Provide the [X, Y] coordinate of the cell's center where the given text is located.  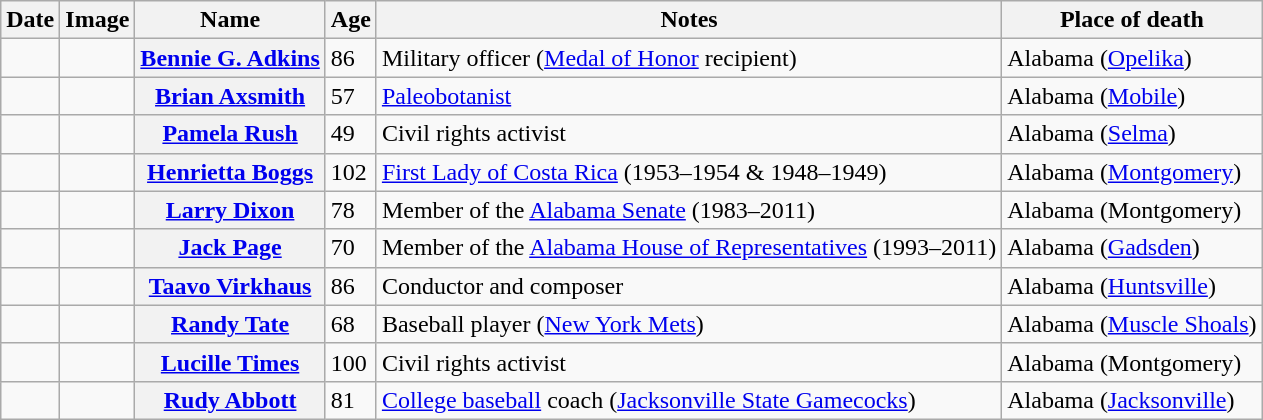
68 [350, 324]
Alabama (Gadsden) [1132, 248]
70 [350, 248]
Alabama (Huntsville) [1132, 286]
Henrietta Boggs [230, 172]
First Lady of Costa Rica (1953–1954 & 1948–1949) [688, 172]
College baseball coach (Jacksonville State Gamecocks) [688, 400]
Taavo Virkhaus [230, 286]
Randy Tate [230, 324]
Alabama (Jacksonville) [1132, 400]
100 [350, 362]
Age [350, 20]
Alabama (Opelika) [1132, 58]
Member of the Alabama Senate (1983–2011) [688, 210]
Pamela Rush [230, 134]
102 [350, 172]
Member of the Alabama House of Representatives (1993–2011) [688, 248]
Alabama (Selma) [1132, 134]
Bennie G. Adkins [230, 58]
Baseball player (New York Mets) [688, 324]
Alabama (Mobile) [1132, 96]
81 [350, 400]
Date [30, 20]
Rudy Abbott [230, 400]
Brian Axsmith [230, 96]
Paleobotanist [688, 96]
57 [350, 96]
49 [350, 134]
Jack Page [230, 248]
Military officer (Medal of Honor recipient) [688, 58]
Notes [688, 20]
Alabama (Muscle Shoals) [1132, 324]
Conductor and composer [688, 286]
Image [98, 20]
Lucille Times [230, 362]
78 [350, 210]
Place of death [1132, 20]
Larry Dixon [230, 210]
Name [230, 20]
